From the cell containing the given text, extract its center point as [x, y] coordinate. 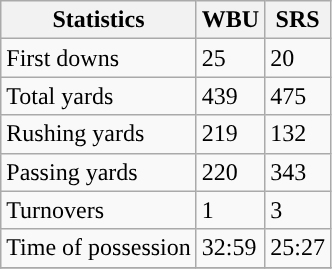
219 [230, 134]
25 [230, 58]
32:59 [230, 248]
343 [298, 172]
Time of possession [99, 248]
First downs [99, 58]
WBU [230, 20]
Passing yards [99, 172]
SRS [298, 20]
132 [298, 134]
Rushing yards [99, 134]
220 [230, 172]
Turnovers [99, 210]
20 [298, 58]
439 [230, 96]
Statistics [99, 20]
25:27 [298, 248]
475 [298, 96]
3 [298, 210]
1 [230, 210]
Total yards [99, 96]
